Extract the (x, y) coordinate from the center of the cell holding the provided text.  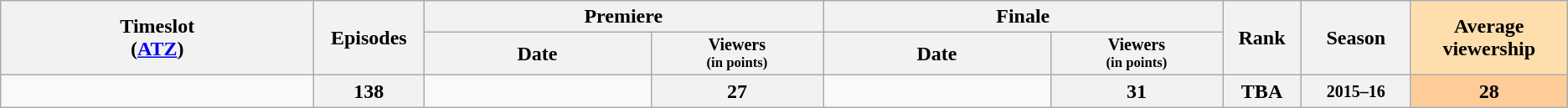
2015–16 (1355, 91)
Season (1355, 39)
Average viewership (1489, 39)
31 (1137, 91)
Episodes (369, 39)
138 (369, 91)
27 (737, 91)
Finale (1024, 17)
Premiere (623, 17)
TBA (1262, 91)
Timeslot(ATZ) (157, 39)
28 (1489, 91)
Rank (1262, 39)
